Detect which cell encompasses the target text, then output its [X, Y] center coordinate. 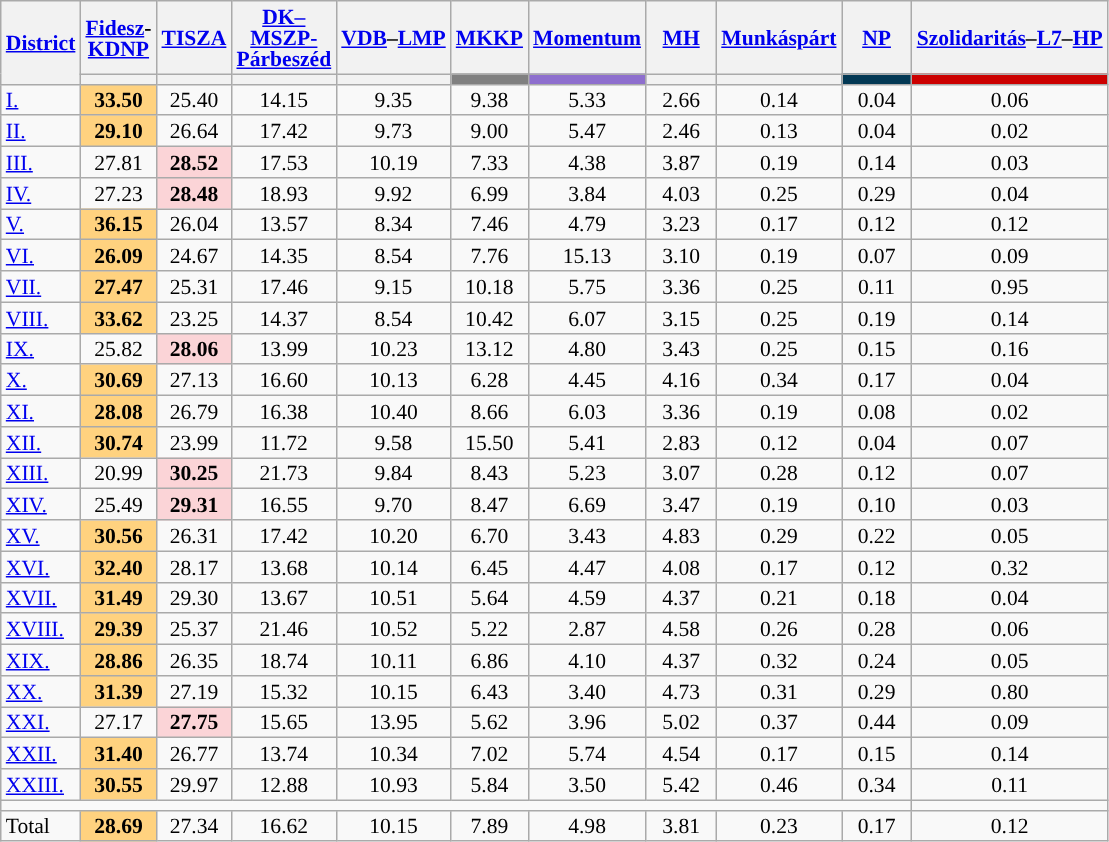
VIII. [41, 318]
XVI. [41, 566]
27.47 [118, 286]
4.16 [681, 380]
30.55 [118, 784]
IV. [41, 194]
4.83 [681, 536]
VDB–LMP [393, 38]
16.62 [284, 826]
IX. [41, 348]
6.43 [490, 692]
VII. [41, 286]
3.07 [681, 474]
0.10 [877, 504]
13.95 [393, 722]
MKKP [490, 38]
28.86 [118, 660]
12.88 [284, 784]
XVII. [41, 598]
7.46 [490, 224]
29.10 [118, 132]
26.64 [194, 132]
5.02 [681, 722]
5.62 [490, 722]
9.70 [393, 504]
28.69 [118, 826]
Total [41, 826]
13.68 [284, 566]
X. [41, 380]
7.76 [490, 256]
9.84 [393, 474]
7.89 [490, 826]
33.62 [118, 318]
XX. [41, 692]
XVIII. [41, 630]
25.31 [194, 286]
13.67 [284, 598]
0.24 [877, 660]
10.40 [393, 412]
31.39 [118, 692]
10.23 [393, 348]
0.44 [877, 722]
8.43 [490, 474]
21.46 [284, 630]
8.66 [490, 412]
23.25 [194, 318]
9.92 [393, 194]
10.52 [393, 630]
30.69 [118, 380]
4.98 [587, 826]
0.37 [778, 722]
6.03 [587, 412]
26.09 [118, 256]
11.72 [284, 442]
13.74 [284, 754]
XXI. [41, 722]
5.33 [587, 100]
9.00 [490, 132]
28.52 [194, 162]
3.96 [587, 722]
10.14 [393, 566]
9.38 [490, 100]
5.22 [490, 630]
26.79 [194, 412]
XXIII. [41, 784]
0.16 [1010, 348]
7.33 [490, 162]
V. [41, 224]
0.26 [778, 630]
3.23 [681, 224]
25.82 [118, 348]
26.35 [194, 660]
28.17 [194, 566]
10.13 [393, 380]
17.46 [284, 286]
15.50 [490, 442]
25.40 [194, 100]
0.23 [778, 826]
28.06 [194, 348]
5.47 [587, 132]
0.46 [778, 784]
36.15 [118, 224]
13.12 [490, 348]
XV. [41, 536]
28.08 [118, 412]
Fidesz-KDNP [118, 38]
MH [681, 38]
XIII. [41, 474]
14.37 [284, 318]
XIX. [41, 660]
13.57 [284, 224]
24.67 [194, 256]
4.38 [587, 162]
II. [41, 132]
4.54 [681, 754]
28.48 [194, 194]
0.18 [877, 598]
4.08 [681, 566]
16.38 [284, 412]
III. [41, 162]
4.79 [587, 224]
3.84 [587, 194]
District [41, 42]
3.10 [681, 256]
31.49 [118, 598]
0.95 [1010, 286]
29.30 [194, 598]
16.55 [284, 504]
15.13 [587, 256]
10.42 [490, 318]
10.34 [393, 754]
XXII. [41, 754]
0.13 [778, 132]
27.23 [118, 194]
18.74 [284, 660]
10.51 [393, 598]
26.77 [194, 754]
3.81 [681, 826]
6.07 [587, 318]
27.81 [118, 162]
TISZA [194, 38]
4.10 [587, 660]
31.40 [118, 754]
20.99 [118, 474]
6.45 [490, 566]
Momentum [587, 38]
XII. [41, 442]
30.74 [118, 442]
4.80 [587, 348]
3.47 [681, 504]
5.75 [587, 286]
0.21 [778, 598]
3.87 [681, 162]
29.97 [194, 784]
23.99 [194, 442]
0.80 [1010, 692]
3.15 [681, 318]
4.73 [681, 692]
2.83 [681, 442]
14.15 [284, 100]
4.59 [587, 598]
6.28 [490, 380]
29.31 [194, 504]
30.25 [194, 474]
0.08 [877, 412]
15.65 [284, 722]
XI. [41, 412]
2.87 [587, 630]
10.20 [393, 536]
6.69 [587, 504]
4.47 [587, 566]
2.66 [681, 100]
4.45 [587, 380]
27.13 [194, 380]
17.53 [284, 162]
9.15 [393, 286]
14.35 [284, 256]
27.17 [118, 722]
6.70 [490, 536]
8.47 [490, 504]
I. [41, 100]
21.73 [284, 474]
25.49 [118, 504]
4.58 [681, 630]
9.58 [393, 442]
25.37 [194, 630]
VI. [41, 256]
5.64 [490, 598]
10.18 [490, 286]
30.56 [118, 536]
5.41 [587, 442]
27.19 [194, 692]
9.35 [393, 100]
27.75 [194, 722]
3.50 [587, 784]
5.74 [587, 754]
10.93 [393, 784]
3.40 [587, 692]
18.93 [284, 194]
4.03 [681, 194]
27.34 [194, 826]
NP [877, 38]
10.11 [393, 660]
10.19 [393, 162]
Munkáspárt [778, 38]
33.50 [118, 100]
26.04 [194, 224]
0.31 [778, 692]
26.31 [194, 536]
15.32 [284, 692]
6.99 [490, 194]
Szolidaritás–L7–HP [1010, 38]
5.23 [587, 474]
6.86 [490, 660]
32.40 [118, 566]
0.22 [877, 536]
13.99 [284, 348]
5.42 [681, 784]
DK–MSZP-Párbeszéd [284, 38]
XIV. [41, 504]
9.73 [393, 132]
8.34 [393, 224]
29.39 [118, 630]
7.02 [490, 754]
16.60 [284, 380]
5.84 [490, 784]
2.46 [681, 132]
